Search for the cell housing the specified text and yield its (x, y) center coordinate. 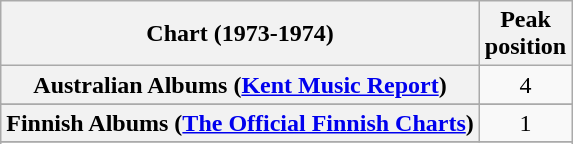
Peakposition (525, 34)
Chart (1973-1974) (240, 34)
Australian Albums (Kent Music Report) (240, 85)
4 (525, 85)
1 (525, 123)
Finnish Albums (The Official Finnish Charts) (240, 123)
